Identify which cell holds the provided text, then report its (x, y) central coordinate. 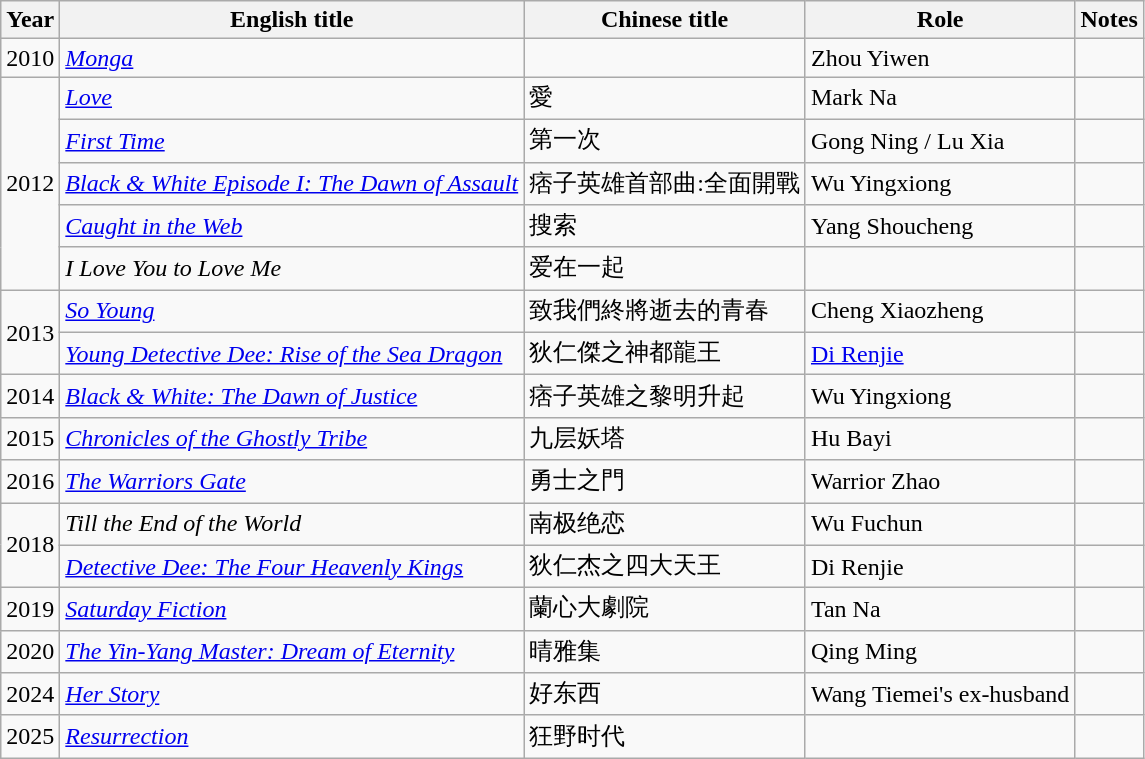
愛 (665, 98)
第一次 (665, 140)
2016 (30, 482)
Yang Shoucheng (940, 226)
Chronicles of the Ghostly Tribe (292, 438)
I Love You to Love Me (292, 268)
Cheng Xiaozheng (940, 312)
晴雅集 (665, 652)
致我們終將逝去的青春 (665, 312)
2014 (30, 396)
Tan Na (940, 610)
The Warriors Gate (292, 482)
蘭心大劇院 (665, 610)
狄仁傑之神都龍王 (665, 354)
2012 (30, 184)
English title (292, 20)
Black & White: The Dawn of Justice (292, 396)
First Time (292, 140)
勇士之門 (665, 482)
2013 (30, 332)
2024 (30, 694)
2019 (30, 610)
狄仁杰之四大天王 (665, 566)
Wu Fuchun (940, 524)
Year (30, 20)
Young Detective Dee: Rise of the Sea Dragon (292, 354)
2025 (30, 736)
痞子英雄之黎明升起 (665, 396)
南极绝恋 (665, 524)
爱在一起 (665, 268)
Notes (1109, 20)
Monga (292, 58)
2015 (30, 438)
Zhou Yiwen (940, 58)
Qing Ming (940, 652)
Detective Dee: The Four Heavenly Kings (292, 566)
Role (940, 20)
Hu Bayi (940, 438)
Resurrection (292, 736)
Black & White Episode I: The Dawn of Assault (292, 184)
搜索 (665, 226)
Warrior Zhao (940, 482)
Till the End of the World (292, 524)
Wang Tiemei's ex-husband (940, 694)
Her Story (292, 694)
狂野时代 (665, 736)
好东西 (665, 694)
2010 (30, 58)
2020 (30, 652)
Caught in the Web (292, 226)
九层妖塔 (665, 438)
So Young (292, 312)
2018 (30, 544)
Mark Na (940, 98)
The Yin-Yang Master: Dream of Eternity (292, 652)
Love (292, 98)
Chinese title (665, 20)
Gong Ning / Lu Xia (940, 140)
痞子英雄首部曲:全面開戰 (665, 184)
Saturday Fiction (292, 610)
